Determine the (X, Y) coordinate at the center of the cell enclosing the given text.  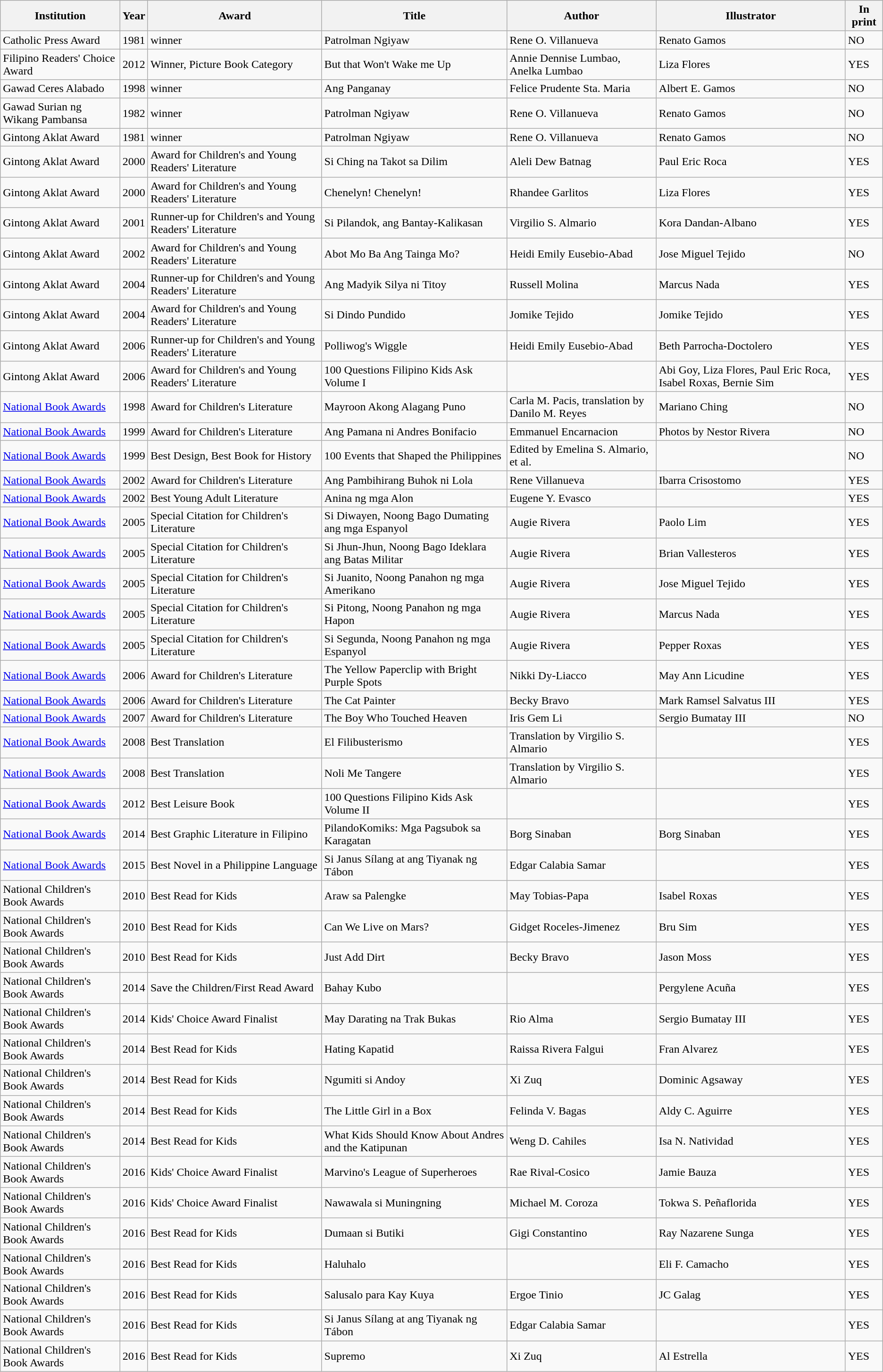
Marvino's League of Superheroes (414, 1172)
Edited by Emelina S. Almario, et al. (582, 456)
Brian Vallesteros (751, 553)
Best Novel in a Philippine Language (235, 865)
Institution (60, 16)
Paul Eric Roca (751, 161)
Al Estrella (751, 1356)
Si Ching na Takot sa Dilim (414, 161)
Felice Prudente Sta. Maria (582, 89)
Salusalo para Kay Kuya (414, 1295)
May Ann Licudine (751, 675)
Nawawala si Muningning (414, 1203)
Araw sa Palengke (414, 896)
Anina ng mga Alon (414, 498)
The Cat Painter (414, 700)
Save the Children/First Read Award (235, 988)
Tokwa S. Peñaflorida (751, 1203)
Si Pitong, Noong Panahon ng mga Hapon (414, 614)
Ang Panganay (414, 89)
Albert E. Gamos (751, 89)
2007 (134, 718)
Author (582, 16)
Si Dindo Pundido (414, 315)
Pepper Roxas (751, 645)
The Boy Who Touched Heaven (414, 718)
Fran Alvarez (751, 1049)
Polliwog's Wiggle (414, 345)
Si Juanito, Noong Panahon ng mga Amerikano (414, 584)
Ngumiti si Andoy (414, 1080)
Winner, Picture Book Category (235, 64)
Photos by Nestor Rivera (751, 432)
Rae Rival-Cosico (582, 1172)
Mayroon Akong Alagang Puno (414, 407)
Jason Moss (751, 957)
Dominic Agsaway (751, 1080)
Kora Dandan-Albano (751, 223)
But that Won't Wake me Up (414, 64)
Ray Nazarene Sunga (751, 1233)
Si Diwayen, Noong Bago Dumating ang mga Espanyol (414, 523)
Iris Gem Li (582, 718)
Bahay Kubo (414, 988)
Paolo Lim (751, 523)
Can We Live on Mars? (414, 926)
Si Segunda, Noong Panahon ng mga Espanyol (414, 645)
Michael M. Coroza (582, 1203)
Supremo (414, 1356)
PilandoKomiks: Mga Pagsubok sa Karagatan (414, 835)
Si Pilandok, ang Bantay-Kalikasan (414, 223)
Rhandee Garlitos (582, 192)
Annie Dennise Lumbao, Anelka Lumbao (582, 64)
Isabel Roxas (751, 896)
Year (134, 16)
Virgilio S. Almario (582, 223)
Nikki Dy-Liacco (582, 675)
Isa N. Natividad (751, 1141)
JC Galag (751, 1295)
Felinda V. Bagas (582, 1110)
Abot Mo Ba Ang Tainga Mo? (414, 254)
Jamie Bauza (751, 1172)
Russell Molina (582, 284)
Award (235, 16)
Haluhalo (414, 1264)
Ang Pamana ni Andres Bonifacio (414, 432)
What Kids Should Know About Andres and the Katipunan (414, 1141)
Raissa Rivera Falgui (582, 1049)
Eli F. Camacho (751, 1264)
Best Design, Best Book for History (235, 456)
2001 (134, 223)
Mariano Ching (751, 407)
Ang Pambihirang Buhok ni Lola (414, 480)
Si Jhun-Jhun, Noong Bago Ideklara ang Batas Militar (414, 553)
100 Questions Filipino Kids Ask Volume II (414, 804)
2015 (134, 865)
100 Questions Filipino Kids Ask Volume I (414, 376)
May Darating na Trak Bukas (414, 1019)
Rene Villanueva (582, 480)
Emmanuel Encarnacion (582, 432)
Gawad Surian ng Wikang Pambansa (60, 113)
In print (864, 16)
Noli Me Tangere (414, 773)
Pergylene Acuña (751, 988)
Aldy C. Aguirre (751, 1110)
Title (414, 16)
Beth Parrocha-Doctolero (751, 345)
Best Young Adult Literature (235, 498)
Eugene Y. Evasco (582, 498)
Dumaan si Butiki (414, 1233)
Gidget Roceles-Jimenez (582, 926)
Chenelyn! Chenelyn! (414, 192)
The Yellow Paperclip with Bright Purple Spots (414, 675)
Filipino Readers' Choice Award (60, 64)
El Filibusterismo (414, 742)
Catholic Press Award (60, 40)
1982 (134, 113)
Illustrator (751, 16)
Mark Ramsel Salvatus III (751, 700)
Weng D. Cahiles (582, 1141)
Rio Alma (582, 1019)
Gigi Constantino (582, 1233)
Hating Kapatid (414, 1049)
Best Graphic Literature in Filipino (235, 835)
The Little Girl in a Box (414, 1110)
Bru Sim (751, 926)
May Tobias-Papa (582, 896)
Abi Goy, Liza Flores, Paul Eric Roca, Isabel Roxas, Bernie Sim (751, 376)
Ibarra Crisostomo (751, 480)
Best Leisure Book (235, 804)
Just Add Dirt (414, 957)
Carla M. Pacis, translation by Danilo M. Reyes (582, 407)
Aleli Dew Batnag (582, 161)
Ergoe Tinio (582, 1295)
Ang Madyik Silya ni Titoy (414, 284)
100 Events that Shaped the Philippines (414, 456)
Gawad Ceres Alabado (60, 89)
